Extract the [x, y] coordinate from the center of the cell holding the provided text.  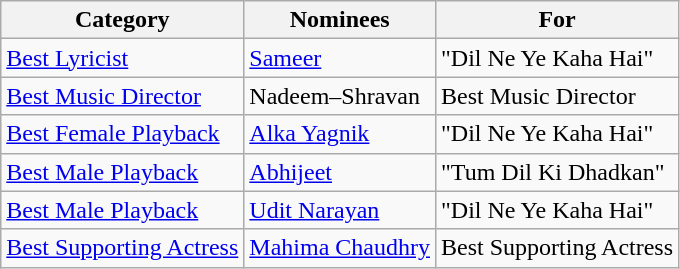
Sameer [340, 58]
Mahima Chaudhry [340, 248]
For [558, 20]
Best Female Playback [122, 134]
Best Lyricist [122, 58]
Alka Yagnik [340, 134]
"Tum Dil Ki Dhadkan" [558, 172]
Abhijeet [340, 172]
Nadeem–Shravan [340, 96]
Nominees [340, 20]
Category [122, 20]
Udit Narayan [340, 210]
